Output the [X, Y] coordinate of the center of the cell containing the given text.  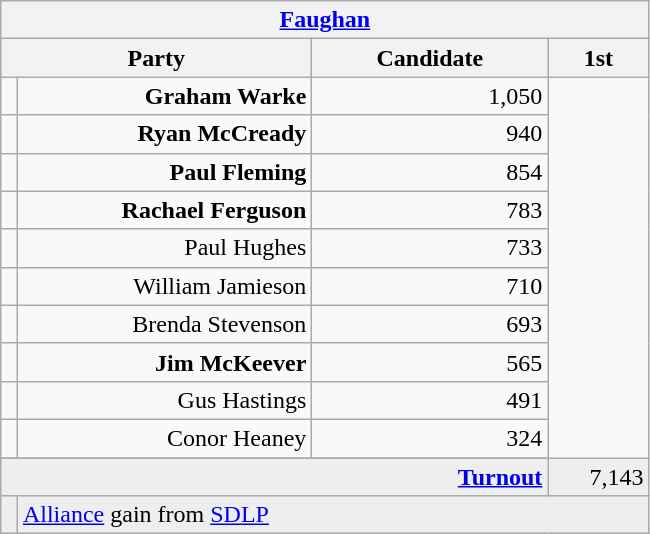
7,143 [598, 477]
Turnout [274, 477]
491 [430, 400]
1st [598, 58]
Alliance gain from SDLP [333, 515]
854 [430, 172]
Faughan [325, 20]
Candidate [430, 58]
Paul Hughes [164, 248]
Brenda Stevenson [164, 324]
324 [430, 438]
Gus Hastings [164, 400]
710 [430, 286]
565 [430, 362]
Ryan McCready [164, 134]
Graham Warke [164, 96]
Conor Heaney [164, 438]
733 [430, 248]
Paul Fleming [164, 172]
Jim McKeever [164, 362]
940 [430, 134]
693 [430, 324]
783 [430, 210]
Rachael Ferguson [164, 210]
1,050 [430, 96]
William Jamieson [164, 286]
Party [156, 58]
